Pinpoint the cell where the given text exists, returning its (X, Y) midpoint coordinate. 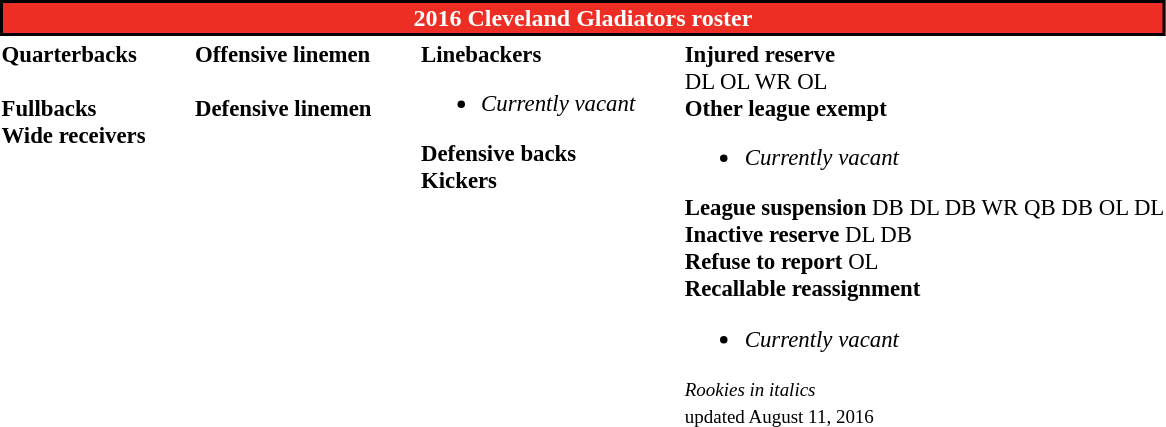
2016 Cleveland Gladiators roster (583, 18)
